Identify which cell holds the provided text, then report its [x, y] central coordinate. 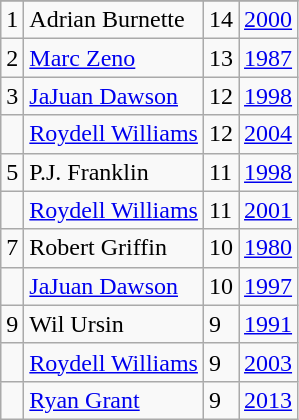
1987 [268, 58]
P.J. Franklin [114, 172]
1991 [268, 324]
2001 [268, 210]
Ryan Grant [114, 400]
14 [220, 20]
13 [220, 58]
Adrian Burnette [114, 20]
1 [12, 20]
Marc Zeno [114, 58]
2000 [268, 20]
2003 [268, 362]
2 [12, 58]
2004 [268, 134]
2013 [268, 400]
5 [12, 172]
7 [12, 248]
1980 [268, 248]
Wil Ursin [114, 324]
3 [12, 96]
1997 [268, 286]
Robert Griffin [114, 248]
